Extract the [x, y] coordinate from the center of the cell holding the provided text.  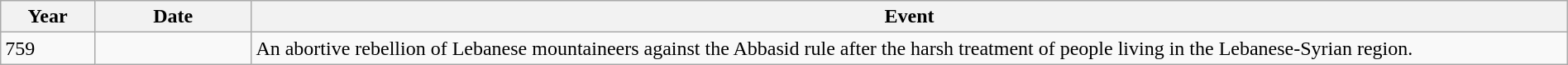
Event [910, 17]
Year [48, 17]
759 [48, 48]
Date [172, 17]
An abortive rebellion of Lebanese mountaineers against the Abbasid rule after the harsh treatment of people living in the Lebanese-Syrian region. [910, 48]
